Search for the cell housing the specified text and yield its [x, y] center coordinate. 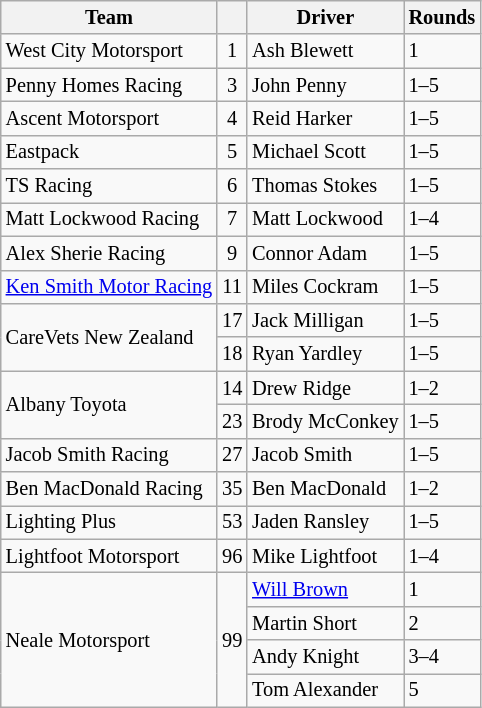
Lighting Plus [109, 522]
Rounds [442, 17]
2 [442, 623]
Albany Toyota [109, 404]
Drew Ridge [325, 388]
Lightfoot Motorsport [109, 556]
Team [109, 17]
Eastpack [109, 152]
35 [232, 489]
Tom Alexander [325, 690]
Ben MacDonald [325, 489]
27 [232, 455]
11 [232, 287]
18 [232, 354]
53 [232, 522]
John Penny [325, 85]
Jacob Smith [325, 455]
West City Motorsport [109, 51]
Penny Homes Racing [109, 85]
Neale Motorsport [109, 640]
Ash Blewett [325, 51]
4 [232, 118]
6 [232, 186]
3 [232, 85]
Ascent Motorsport [109, 118]
Alex Sherie Racing [109, 253]
Ryan Yardley [325, 354]
Ken Smith Motor Racing [109, 287]
96 [232, 556]
Reid Harker [325, 118]
Jacob Smith Racing [109, 455]
Jaden Ransley [325, 522]
Miles Cockram [325, 287]
Martin Short [325, 623]
TS Racing [109, 186]
99 [232, 640]
Jack Milligan [325, 320]
Michael Scott [325, 152]
Ben MacDonald Racing [109, 489]
7 [232, 219]
23 [232, 421]
Matt Lockwood Racing [109, 219]
3–4 [442, 657]
CareVets New Zealand [109, 336]
14 [232, 388]
Matt Lockwood [325, 219]
Brody McConkey [325, 421]
Will Brown [325, 589]
9 [232, 253]
17 [232, 320]
Andy Knight [325, 657]
Thomas Stokes [325, 186]
Connor Adam [325, 253]
Mike Lightfoot [325, 556]
Driver [325, 17]
